Find where the given text appears and provide that cell's center as (x, y) coordinate. 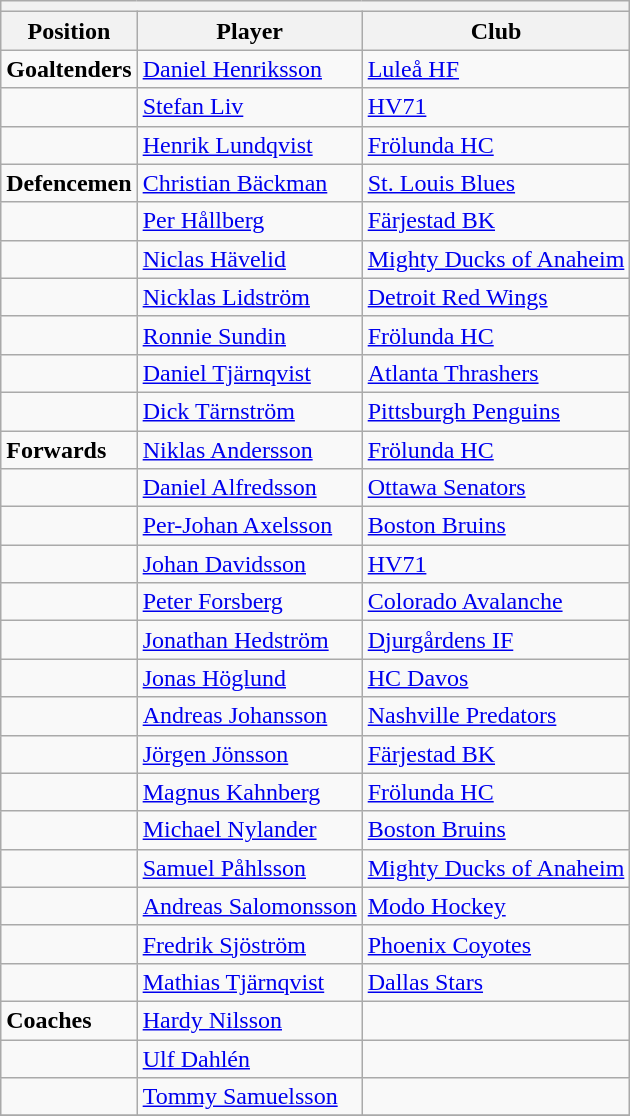
Per Hållberg (250, 221)
Dick Tärnström (250, 411)
Player (250, 31)
Detroit Red Wings (496, 297)
Club (496, 31)
Jonathan Hedström (250, 640)
Hardy Nilsson (250, 1020)
Position (69, 31)
Nashville Predators (496, 716)
Modo Hockey (496, 906)
Daniel Tjärnqvist (250, 373)
Coaches (69, 1020)
Nicklas Lidström (250, 297)
Samuel Påhlsson (250, 868)
Johan Davidsson (250, 564)
St. Louis Blues (496, 183)
Tommy Samuelsson (250, 1097)
Christian Bäckman (250, 183)
Niklas Andersson (250, 449)
Niclas Hävelid (250, 259)
Daniel Henriksson (250, 69)
Dallas Stars (496, 982)
Per-Johan Axelsson (250, 526)
Pittsburgh Penguins (496, 411)
Magnus Kahnberg (250, 792)
Fredrik Sjöström (250, 944)
Djurgårdens IF (496, 640)
Jörgen Jönsson (250, 754)
Atlanta Thrashers (496, 373)
HC Davos (496, 678)
Defencemen (69, 183)
Jonas Höglund (250, 678)
Stefan Liv (250, 107)
Mathias Tjärnqvist (250, 982)
Forwards (69, 449)
Luleå HF (496, 69)
Ottawa Senators (496, 488)
Colorado Avalanche (496, 602)
Ronnie Sundin (250, 335)
Andreas Johansson (250, 716)
Daniel Alfredsson (250, 488)
Andreas Salomonsson (250, 906)
Phoenix Coyotes (496, 944)
Goaltenders (69, 69)
Peter Forsberg (250, 602)
Ulf Dahlén (250, 1059)
Michael Nylander (250, 830)
Henrik Lundqvist (250, 145)
